Identify which cell holds the provided text, then report its (x, y) central coordinate. 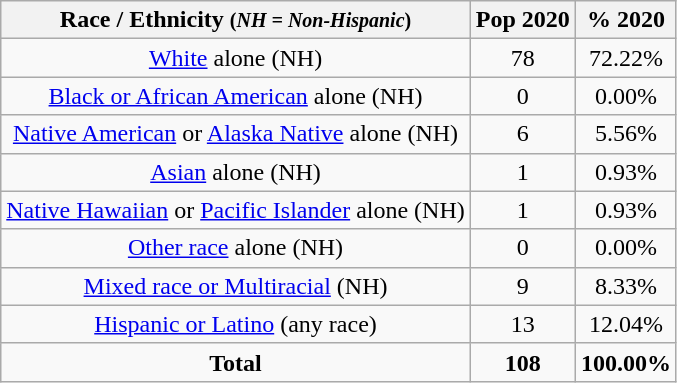
9 (522, 286)
Other race alone (NH) (236, 248)
108 (522, 362)
Pop 2020 (522, 20)
13 (522, 324)
12.04% (626, 324)
Black or African American alone (NH) (236, 96)
Mixed race or Multiracial (NH) (236, 286)
Race / Ethnicity (NH = Non-Hispanic) (236, 20)
72.22% (626, 58)
Native American or Alaska Native alone (NH) (236, 134)
Asian alone (NH) (236, 172)
100.00% (626, 362)
6 (522, 134)
Native Hawaiian or Pacific Islander alone (NH) (236, 210)
White alone (NH) (236, 58)
8.33% (626, 286)
5.56% (626, 134)
Total (236, 362)
% 2020 (626, 20)
78 (522, 58)
Hispanic or Latino (any race) (236, 324)
